Detect which cell encompasses the target text, then output its [x, y] center coordinate. 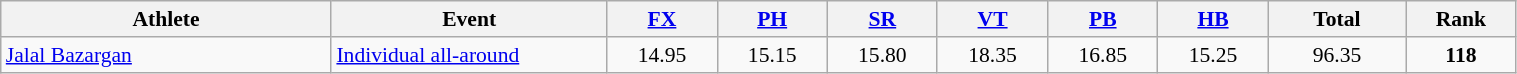
Individual all-around [469, 55]
SR [882, 19]
118 [1461, 55]
VT [992, 19]
15.25 [1213, 55]
Athlete [166, 19]
15.80 [882, 55]
PH [772, 19]
Total [1337, 19]
14.95 [662, 55]
HB [1213, 19]
96.35 [1337, 55]
Event [469, 19]
15.15 [772, 55]
18.35 [992, 55]
Jalal Bazargan [166, 55]
16.85 [1103, 55]
PB [1103, 19]
Rank [1461, 19]
FX [662, 19]
